Return the (x, y) coordinate for the center point of the cell that contains the specified text.  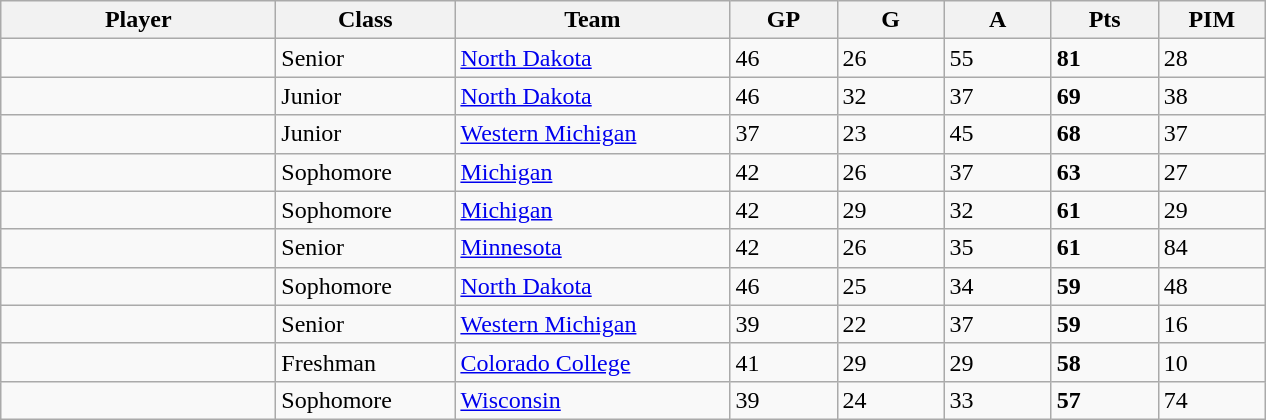
GP (784, 20)
45 (998, 134)
58 (1104, 362)
Team (592, 20)
57 (1104, 400)
Wisconsin (592, 400)
10 (1212, 362)
74 (1212, 400)
Minnesota (592, 248)
Player (138, 20)
Pts (1104, 20)
24 (890, 400)
28 (1212, 58)
55 (998, 58)
63 (1104, 172)
Class (366, 20)
Colorado College (592, 362)
Freshman (366, 362)
27 (1212, 172)
35 (998, 248)
48 (1212, 286)
38 (1212, 96)
69 (1104, 96)
25 (890, 286)
41 (784, 362)
33 (998, 400)
16 (1212, 324)
81 (1104, 58)
PIM (1212, 20)
84 (1212, 248)
23 (890, 134)
68 (1104, 134)
A (998, 20)
34 (998, 286)
22 (890, 324)
G (890, 20)
